Search for the cell housing the specified text and yield its [x, y] center coordinate. 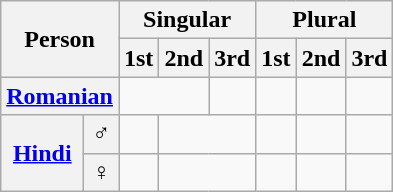
Person [60, 39]
Romanian [60, 96]
Singular [186, 20]
♀ [102, 172]
Hindi [42, 153]
♂ [102, 134]
Plural [324, 20]
